Determine the [x, y] coordinate at the center of the cell enclosing the given text.  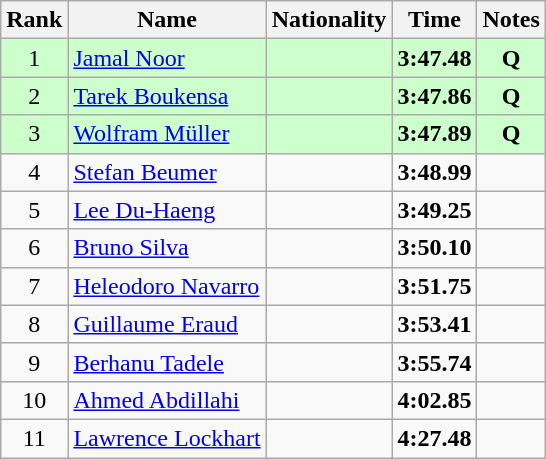
3 [34, 134]
6 [34, 248]
2 [34, 96]
Lawrence Lockhart [167, 438]
10 [34, 400]
3:47.86 [434, 96]
Stefan Beumer [167, 172]
3:49.25 [434, 210]
11 [34, 438]
Name [167, 20]
Jamal Noor [167, 58]
4:27.48 [434, 438]
Ahmed Abdillahi [167, 400]
4:02.85 [434, 400]
3:55.74 [434, 362]
Berhanu Tadele [167, 362]
Lee Du-Haeng [167, 210]
1 [34, 58]
4 [34, 172]
3:47.89 [434, 134]
5 [34, 210]
Time [434, 20]
9 [34, 362]
3:47.48 [434, 58]
8 [34, 324]
Bruno Silva [167, 248]
Heleodoro Navarro [167, 286]
Nationality [329, 20]
Wolfram Müller [167, 134]
3:51.75 [434, 286]
Notes [511, 20]
3:53.41 [434, 324]
3:48.99 [434, 172]
Guillaume Eraud [167, 324]
Tarek Boukensa [167, 96]
Rank [34, 20]
3:50.10 [434, 248]
7 [34, 286]
